Extract the [x, y] coordinate from the center of the cell holding the provided text.  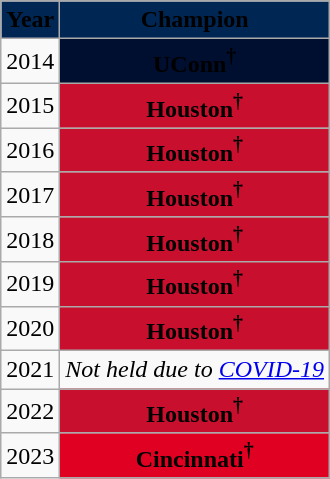
2019 [30, 284]
Champion [195, 20]
Year [30, 20]
2020 [30, 328]
2018 [30, 240]
2021 [30, 370]
2017 [30, 194]
Cincinnati† [195, 456]
2023 [30, 456]
2016 [30, 150]
2014 [30, 62]
2015 [30, 106]
2022 [30, 412]
UConn† [195, 62]
Not held due to COVID-19 [195, 370]
